Output the (X, Y) coordinate of the center of the cell containing the given text.  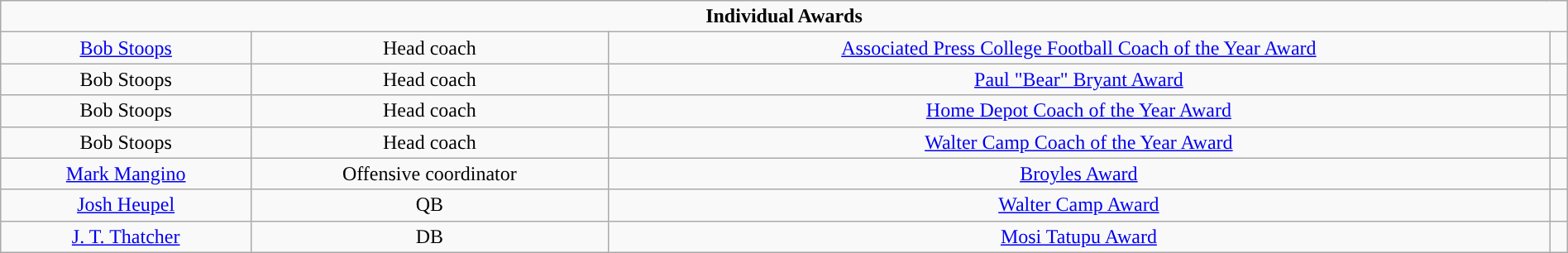
Walter Camp Award (1078, 205)
DB (430, 236)
Josh Heupel (126, 205)
Individual Awards (784, 17)
Broyles Award (1078, 174)
Home Depot Coach of the Year Award (1078, 111)
Paul "Bear" Bryant Award (1078, 79)
Mosi Tatupu Award (1078, 236)
Offensive coordinator (430, 174)
J. T. Thatcher (126, 236)
QB (430, 205)
Associated Press College Football Coach of the Year Award (1078, 48)
Walter Camp Coach of the Year Award (1078, 142)
Mark Mangino (126, 174)
